Find where the given text appears and provide that cell's center as [X, Y] coordinate. 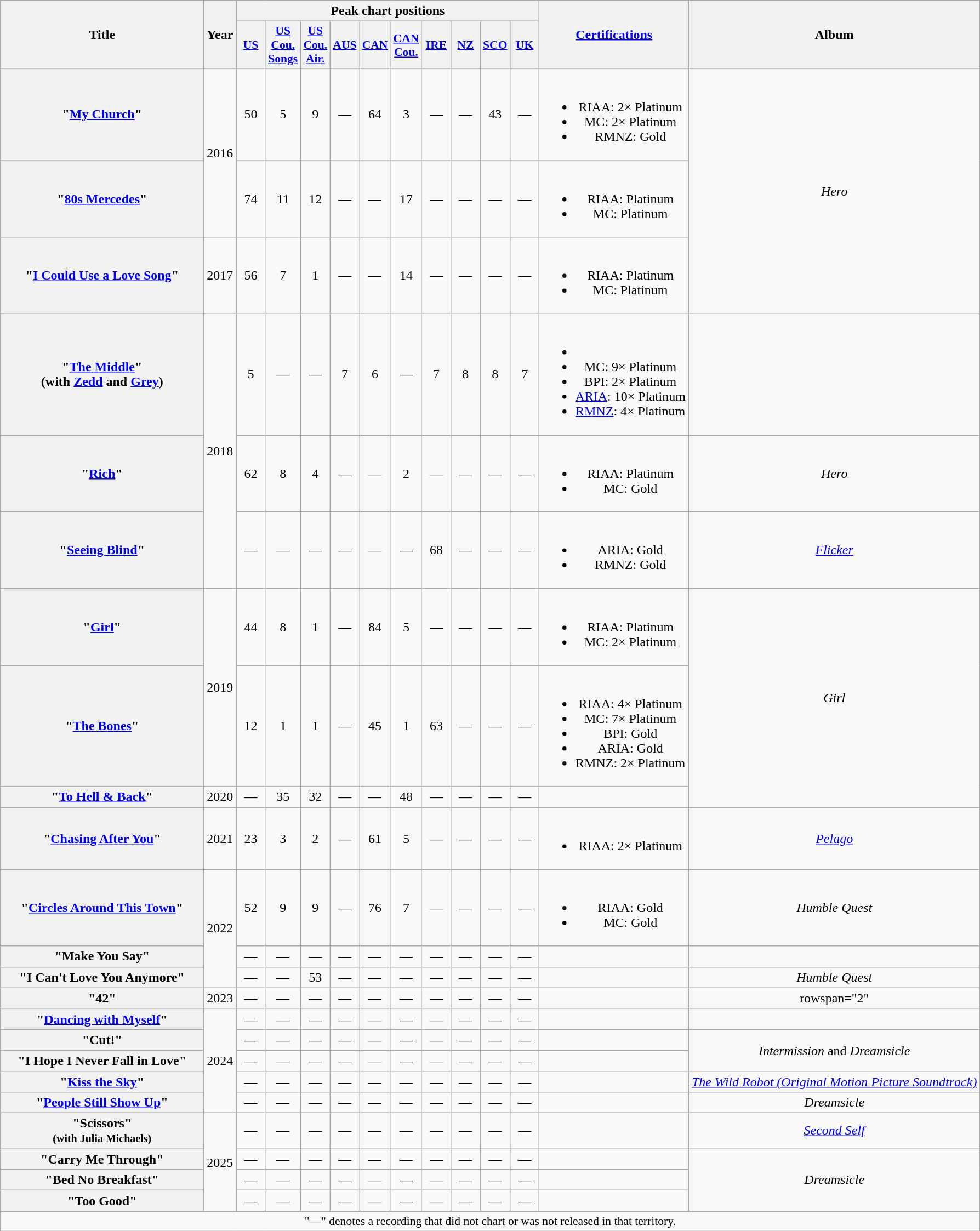
Certifications [614, 35]
50 [251, 114]
56 [251, 276]
RIAA: 2× Platinum [614, 839]
"—" denotes a recording that did not chart or was not released in that territory. [490, 1221]
"The Middle"(with Zedd and Grey) [102, 375]
2022 [220, 928]
84 [375, 627]
US [251, 45]
53 [315, 977]
Intermission and Dreamsicle [834, 1050]
NZ [466, 45]
"Bed No Breakfast" [102, 1180]
"Chasing After You" [102, 839]
"Circles Around This Town" [102, 908]
"To Hell & Back" [102, 797]
"Kiss the Sky" [102, 1081]
61 [375, 839]
"Dancing with Myself" [102, 1019]
2021 [220, 839]
14 [406, 276]
"Rich" [102, 474]
"Make You Say" [102, 956]
"I Can't Love You Anymore" [102, 977]
USCou.Air. [315, 45]
RIAA: GoldMC: Gold [614, 908]
62 [251, 474]
"Cut!" [102, 1040]
Second Self [834, 1131]
CAN [375, 45]
52 [251, 908]
68 [436, 550]
"Seeing Blind" [102, 550]
MC: 9× PlatinumBPI: 2× PlatinumARIA: 10× PlatinumRMNZ: 4× Platinum [614, 375]
Year [220, 35]
2020 [220, 797]
Title [102, 35]
RIAA: PlatinumMC: 2× Platinum [614, 627]
UK [525, 45]
32 [315, 797]
63 [436, 726]
23 [251, 839]
48 [406, 797]
45 [375, 726]
RIAA: 4× PlatinumMC: 7× PlatinumBPI: GoldARIA: GoldRMNZ: 2× Platinum [614, 726]
2025 [220, 1162]
IRE [436, 45]
2018 [220, 452]
2017 [220, 276]
2023 [220, 998]
43 [495, 114]
35 [283, 797]
USCou.Songs [283, 45]
76 [375, 908]
74 [251, 198]
"People Still Show Up" [102, 1103]
6 [375, 375]
"Too Good" [102, 1201]
Peak chart positions [388, 11]
"I Hope I Never Fall in Love" [102, 1061]
rowspan="2" [834, 998]
44 [251, 627]
"The Bones" [102, 726]
"42" [102, 998]
17 [406, 198]
CANCou. [406, 45]
4 [315, 474]
The Wild Robot (Original Motion Picture Soundtrack) [834, 1081]
64 [375, 114]
RIAA: PlatinumMC: Gold [614, 474]
"80s Mercedes" [102, 198]
Pelago [834, 839]
11 [283, 198]
2024 [220, 1061]
2019 [220, 687]
Flicker [834, 550]
"Girl" [102, 627]
Girl [834, 698]
Album [834, 35]
"My Church" [102, 114]
"Carry Me Through" [102, 1159]
2016 [220, 152]
SCO [495, 45]
"I Could Use a Love Song" [102, 276]
RIAA: 2× PlatinumMC: 2× PlatinumRMNZ: Gold [614, 114]
AUS [344, 45]
ARIA: GoldRMNZ: Gold [614, 550]
"Scissors"(with Julia Michaels) [102, 1131]
